Output the (X, Y) coordinate of the center of the cell containing the given text.  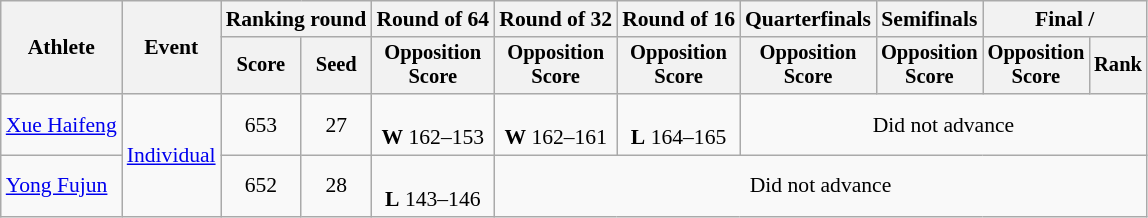
L 164–165 (678, 124)
Semifinals (930, 19)
W 162–153 (432, 124)
Round of 64 (432, 19)
Athlete (62, 48)
Final / (1065, 19)
Yong Fujun (62, 186)
Rank (1118, 66)
652 (262, 186)
Xue Haifeng (62, 124)
Event (172, 48)
28 (336, 186)
W 162–161 (556, 124)
Round of 16 (678, 19)
Score (262, 66)
Quarterfinals (808, 19)
Round of 32 (556, 19)
653 (262, 124)
Ranking round (296, 19)
L 143–146 (432, 186)
27 (336, 124)
Seed (336, 66)
Individual (172, 155)
